Determine the (x, y) coordinate at the center of the cell enclosing the given text.  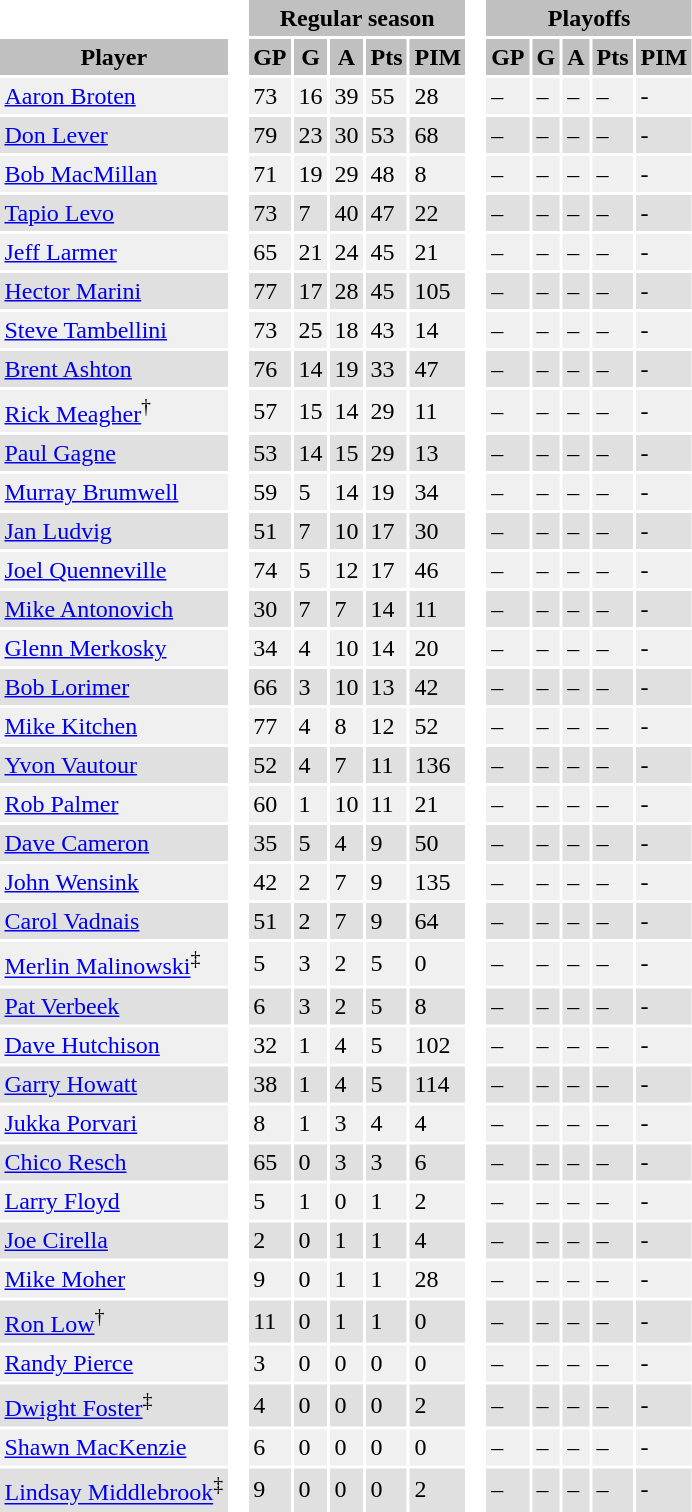
35 (270, 843)
Chico Resch (114, 1162)
Player (114, 57)
Bob MacMillan (114, 174)
Ron Low† (114, 1321)
Pat Verbeek (114, 1006)
Regular season (358, 18)
Hector Marini (114, 291)
33 (386, 369)
Randy Pierce (114, 1363)
20 (438, 648)
57 (270, 411)
79 (270, 135)
Garry Howatt (114, 1084)
Steve Tambellini (114, 330)
76 (270, 369)
64 (438, 921)
48 (386, 174)
66 (270, 687)
16 (310, 96)
105 (438, 291)
68 (438, 135)
59 (270, 492)
40 (346, 213)
Larry Floyd (114, 1201)
Jukka Porvari (114, 1123)
Brent Ashton (114, 369)
Aaron Broten (114, 96)
Murray Brumwell (114, 492)
Carol Vadnais (114, 921)
38 (270, 1084)
43 (386, 330)
Rick Meagher† (114, 411)
Jeff Larmer (114, 252)
Merlin Malinowski‡ (114, 963)
Joel Quenneville (114, 570)
46 (438, 570)
Mike Antonovich (114, 609)
114 (438, 1084)
Lindsay Middlebrook‡ (114, 1490)
Rob Palmer (114, 804)
25 (310, 330)
Shawn MacKenzie (114, 1448)
Glenn Merkosky (114, 648)
Jan Ludvig (114, 531)
Mike Moher (114, 1279)
Playoffs (590, 18)
Dave Hutchison (114, 1045)
135 (438, 882)
50 (438, 843)
Dave Cameron (114, 843)
39 (346, 96)
74 (270, 570)
Bob Lorimer (114, 687)
Paul Gagne (114, 453)
55 (386, 96)
23 (310, 135)
60 (270, 804)
18 (346, 330)
Don Lever (114, 135)
22 (438, 213)
32 (270, 1045)
Joe Cirella (114, 1240)
Dwight Foster‡ (114, 1405)
102 (438, 1045)
Tapio Levo (114, 213)
71 (270, 174)
136 (438, 765)
John Wensink (114, 882)
24 (346, 252)
Yvon Vautour (114, 765)
Mike Kitchen (114, 726)
